Extract the [x, y] coordinate from the center of the cell holding the provided text.  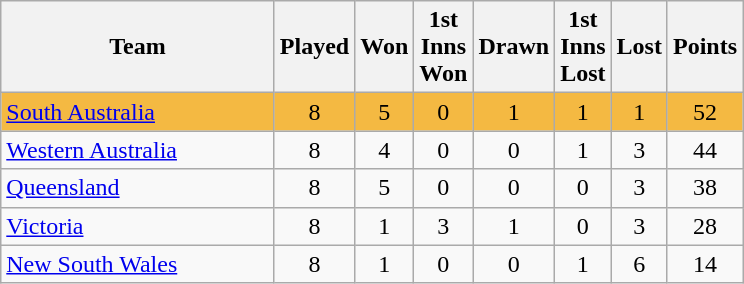
1st Inns Won [444, 47]
New South Wales [138, 264]
Western Australia [138, 150]
52 [704, 112]
Victoria [138, 226]
Team [138, 47]
South Australia [138, 112]
Points [704, 47]
6 [639, 264]
Won [384, 47]
Lost [639, 47]
14 [704, 264]
44 [704, 150]
4 [384, 150]
38 [704, 188]
Played [314, 47]
28 [704, 226]
1st Inns Lost [583, 47]
Queensland [138, 188]
Drawn [514, 47]
